Search for the cell housing the specified text and yield its [X, Y] center coordinate. 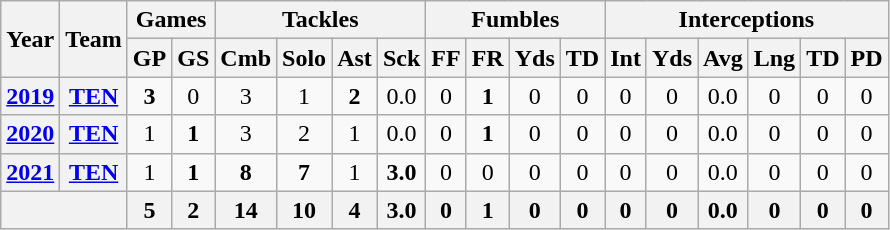
2020 [30, 134]
GP [149, 58]
Interceptions [746, 20]
4 [355, 210]
PD [866, 58]
Team [94, 39]
14 [246, 210]
Avg [724, 58]
Sck [401, 58]
FF [446, 58]
8 [246, 172]
Fumbles [516, 20]
Ast [355, 58]
2021 [30, 172]
5 [149, 210]
10 [304, 210]
Int [626, 58]
Cmb [246, 58]
Solo [304, 58]
GS [194, 58]
Tackles [320, 20]
7 [304, 172]
Lng [774, 58]
Year [30, 39]
FR [488, 58]
2019 [30, 96]
Games [170, 20]
